Determine the (X, Y) coordinate at the center of the cell enclosing the given text.  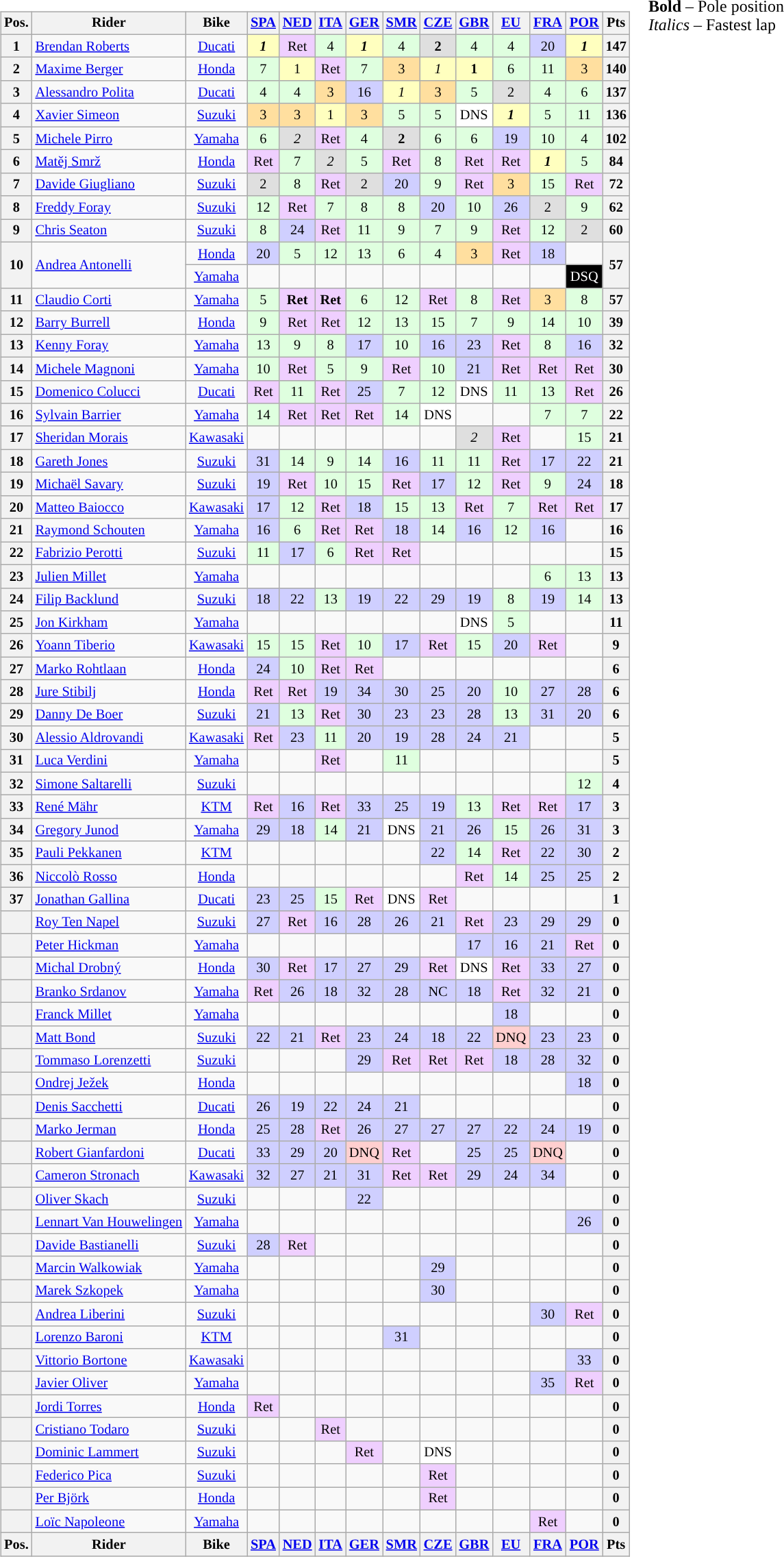
Domenico Colucci (109, 392)
Robert Gianfardoni (109, 1153)
NC (438, 991)
Cristiano Todaro (109, 1430)
Michele Pirro (109, 138)
137 (616, 92)
102 (616, 138)
Matt Bond (109, 1038)
Loïc Napoleone (109, 1521)
Gareth Jones (109, 461)
Marko Rohtlaan (109, 669)
Marcin Walkowiak (109, 1268)
Jure Stibilj (109, 692)
René Mähr (109, 807)
Cameron Stronach (109, 1175)
Roy Ten Napel (109, 922)
Alessandro Polita (109, 92)
Dominic Lammert (109, 1452)
Andrea Antonelli (109, 264)
Federico Pica (109, 1475)
Jonathan Gallina (109, 899)
Niccolò Rosso (109, 876)
Chris Seaton (109, 231)
62 (616, 208)
136 (616, 115)
147 (616, 46)
37 (16, 899)
Julien Millet (109, 576)
Brendan Roberts (109, 46)
Vittorio Bortone (109, 1360)
Marek Szkopek (109, 1291)
Alessio Aldrovandi (109, 738)
36 (16, 876)
Franck Millet (109, 1014)
Sheridan Morais (109, 438)
Jordi Torres (109, 1406)
Yoann Tiberio (109, 645)
DSQ (585, 277)
Gregory Junod (109, 830)
Michaël Savary (109, 484)
Sylvain Barrier (109, 415)
Jon Kirkham (109, 623)
Davide Giugliano (109, 184)
Matěj Smrž (109, 162)
140 (616, 69)
Marko Jerman (109, 1130)
Ondrej Ježek (109, 1084)
Barry Burrell (109, 323)
Branko Srdanov (109, 991)
Oliver Skach (109, 1199)
Andrea Liberini (109, 1314)
Maxime Berger (109, 69)
Fabrizio Perotti (109, 553)
Freddy Foray (109, 208)
72 (616, 184)
Michele Magnoni (109, 369)
Peter Hickman (109, 945)
Simone Saltarelli (109, 784)
Lorenzo Baroni (109, 1337)
39 (616, 323)
Michal Drobný (109, 969)
Matteo Baiocco (109, 507)
Filip Backlund (109, 599)
Lennart Van Houwelingen (109, 1222)
Claudio Corti (109, 300)
Tommaso Lorenzetti (109, 1060)
Denis Sacchetti (109, 1106)
Xavier Simeon (109, 115)
60 (616, 231)
Javier Oliver (109, 1383)
Danny De Boer (109, 714)
Davide Bastianelli (109, 1245)
Kenny Foray (109, 346)
Per Björk (109, 1499)
Raymond Schouten (109, 530)
Pauli Pekkanen (109, 853)
Luca Verdini (109, 761)
84 (616, 162)
